Detect which cell encompasses the target text, then output its (X, Y) center coordinate. 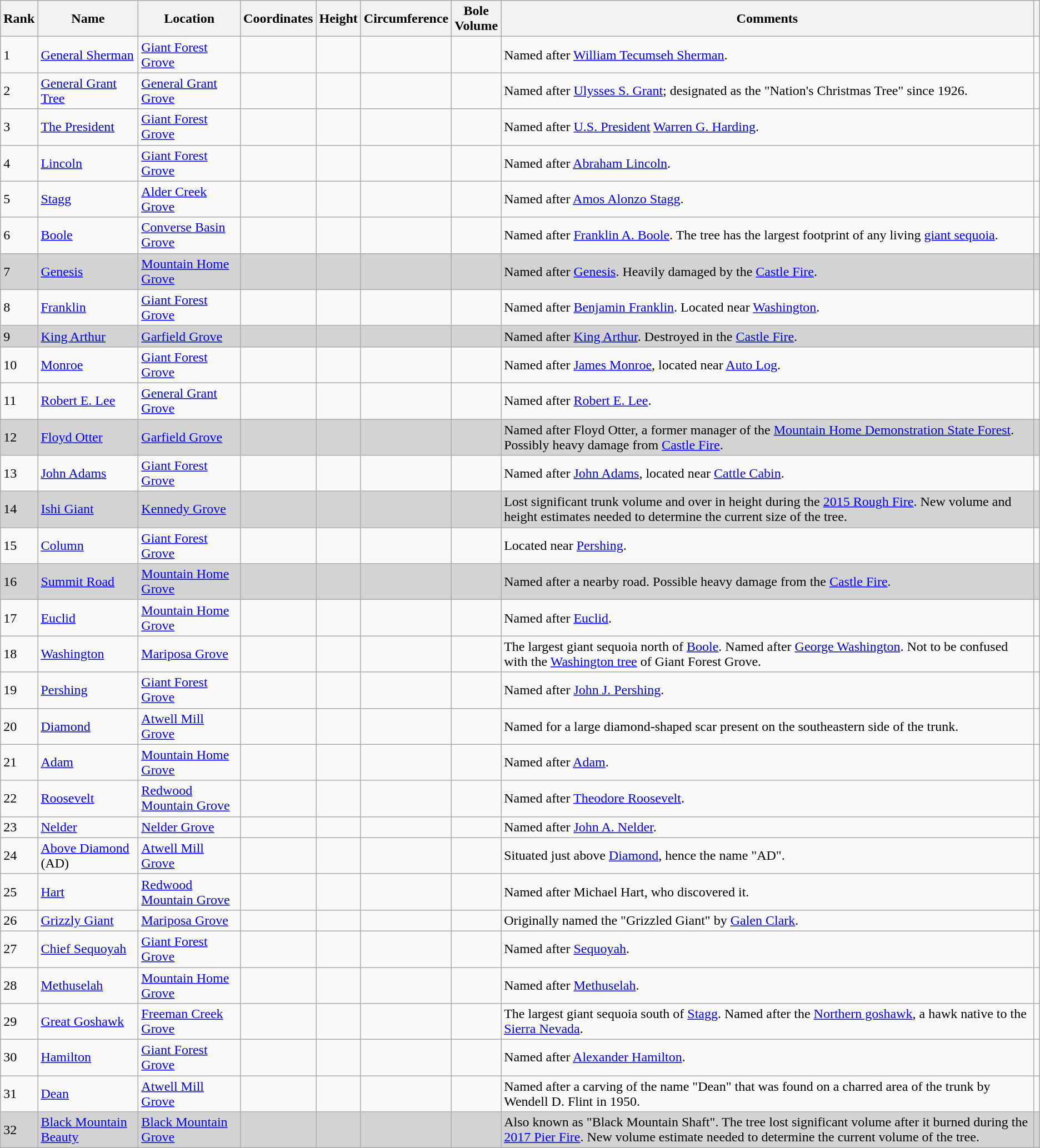
Adam (88, 762)
Circumference (406, 19)
12 (19, 437)
Above Diamond (AD) (88, 855)
Great Goshawk (88, 1022)
22 (19, 799)
Comments (767, 19)
14 (19, 510)
17 (19, 618)
28 (19, 985)
19 (19, 690)
Named after Robert E. Lee. (767, 401)
The largest giant sequoia north of Boole. Named after George Washington. Not to be confused with the Washington tree of Giant Forest Grove. (767, 654)
30 (19, 1057)
Ishi Giant (88, 510)
24 (19, 855)
Monroe (88, 364)
General Grant Tree (88, 91)
Roosevelt (88, 799)
Name (88, 19)
Summit Road (88, 582)
Converse Basin Grove (189, 235)
8 (19, 308)
Coordinates (278, 19)
Nelder (88, 827)
Hart (88, 892)
Pershing (88, 690)
John Adams (88, 473)
Freeman Creek Grove (189, 1022)
16 (19, 582)
Named after Amos Alonzo Stagg. (767, 199)
Originally named the "Grizzled Giant" by Galen Clark. (767, 920)
Lincoln (88, 163)
Height (338, 19)
Located near Pershing. (767, 545)
Location (189, 19)
Named after Floyd Otter, a former manager of the Mountain Home Demonstration State Forest. Possibly heavy damage from Castle Fire. (767, 437)
Nelder Grove (189, 827)
10 (19, 364)
Kennedy Grove (189, 510)
The President (88, 127)
Named for a large diamond-shaped scar present on the southeastern side of the trunk. (767, 726)
4 (19, 163)
26 (19, 920)
27 (19, 949)
Methuselah (88, 985)
Situated just above Diamond, hence the name "AD". (767, 855)
Genesis (88, 271)
3 (19, 127)
Column (88, 545)
13 (19, 473)
Named after Theodore Roosevelt. (767, 799)
15 (19, 545)
Euclid (88, 618)
Dean (88, 1094)
Named after William Tecumseh Sherman. (767, 54)
Named after Benjamin Franklin. Located near Washington. (767, 308)
Grizzly Giant (88, 920)
6 (19, 235)
Black Mountain Grove (189, 1130)
31 (19, 1094)
Named after Methuselah. (767, 985)
BoleVolume (477, 19)
23 (19, 827)
Named after John A. Nelder. (767, 827)
General Sherman (88, 54)
25 (19, 892)
Stagg (88, 199)
Franklin (88, 308)
18 (19, 654)
Named after Adam. (767, 762)
King Arthur (88, 336)
Named after Euclid. (767, 618)
Named after James Monroe, located near Auto Log. (767, 364)
20 (19, 726)
21 (19, 762)
Named after a carving of the name "Dean" that was found on a charred area of the trunk by Wendell D. Flint in 1950. (767, 1094)
Named after John J. Pershing. (767, 690)
32 (19, 1130)
Rank (19, 19)
9 (19, 336)
Named after U.S. President Warren G. Harding. (767, 127)
Named after Sequoyah. (767, 949)
Named after Genesis. Heavily damaged by the Castle Fire. (767, 271)
Diamond (88, 726)
Chief Sequoyah (88, 949)
Named after Franklin A. Boole. The tree has the largest footprint of any living giant sequoia. (767, 235)
5 (19, 199)
29 (19, 1022)
Named after King Arthur. Destroyed in the Castle Fire. (767, 336)
Hamilton (88, 1057)
The largest giant sequoia south of Stagg. Named after the Northern goshawk, a hawk native to the Sierra Nevada. (767, 1022)
Floyd Otter (88, 437)
Black Mountain Beauty (88, 1130)
2 (19, 91)
7 (19, 271)
Boole (88, 235)
Named after John Adams, located near Cattle Cabin. (767, 473)
Named after Ulysses S. Grant; designated as the "Nation's Christmas Tree" since 1926. (767, 91)
Named after Alexander Hamilton. (767, 1057)
Named after a nearby road. Possible heavy damage from the Castle Fire. (767, 582)
Named after Michael Hart, who discovered it. (767, 892)
11 (19, 401)
Robert E. Lee (88, 401)
Alder Creek Grove (189, 199)
1 (19, 54)
Named after Abraham Lincoln. (767, 163)
Washington (88, 654)
